Locate the cell with the specified text and output its (x, y) center coordinate. 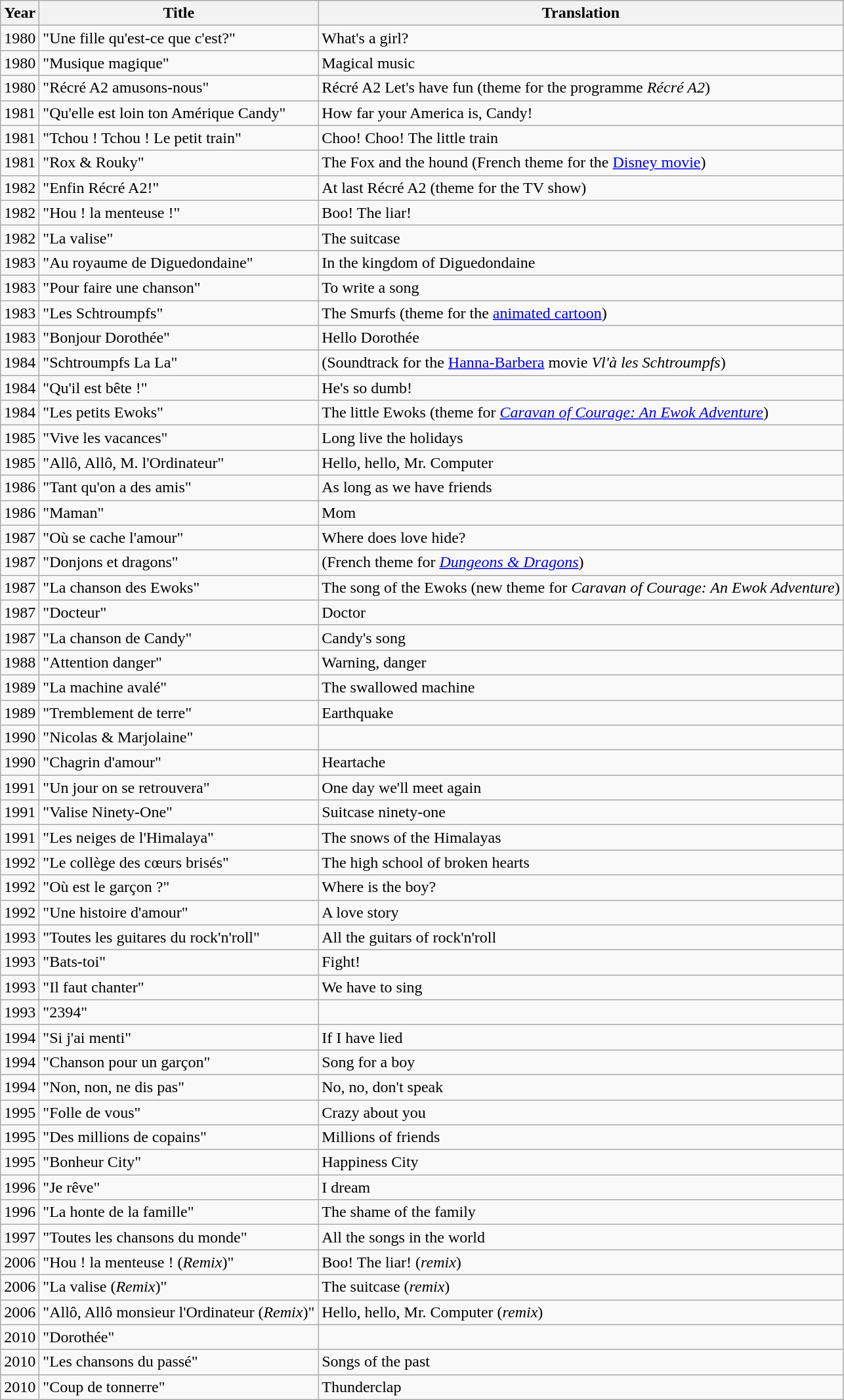
I dream (581, 1187)
The high school of broken hearts (581, 862)
The snows of the Himalayas (581, 838)
"Tchou ! Tchou ! Le petit train" (179, 138)
Mom (581, 513)
"La valise" (179, 238)
No, no, don't speak (581, 1087)
The swallowed machine (581, 687)
The shame of the family (581, 1212)
(French theme for Dungeons & Dragons) (581, 562)
"Coup de tonnerre" (179, 1387)
"La chanson des Ewoks" (179, 587)
Where does love hide? (581, 538)
Thunderclap (581, 1387)
"Bonheur City" (179, 1162)
"Le collège des cœurs brisés" (179, 862)
"Au royaume de Diguedondaine" (179, 263)
Hello Dorothée (581, 338)
"Nicolas & Marjolaine" (179, 738)
"La valise (Remix)" (179, 1287)
"Hou ! la menteuse ! (Remix)" (179, 1262)
Song for a boy (581, 1062)
The suitcase (581, 238)
"Bonjour Dorothée" (179, 338)
"Dorothée" (179, 1337)
Songs of the past (581, 1362)
At last Récré A2 (theme for the TV show) (581, 188)
Long live the holidays (581, 438)
"Toutes les guitares du rock'n'roll" (179, 937)
"Rox & Rouky" (179, 163)
"Donjons et dragons" (179, 562)
Title (179, 13)
1988 (20, 662)
"La machine avalé" (179, 687)
"Il faut chanter" (179, 987)
How far your America is, Candy! (581, 113)
In the kingdom of Diguedondaine (581, 263)
"Récré A2 amusons-nous" (179, 88)
"Tremblement de terre" (179, 712)
Crazy about you (581, 1113)
The Smurfs (theme for the animated cartoon) (581, 313)
Hello, hello, Mr. Computer (581, 463)
"Enfin Récré A2!" (179, 188)
"Qu'elle est loin ton Amérique Candy" (179, 113)
Translation (581, 13)
All the guitars of rock'n'roll (581, 937)
"Chagrin d'amour" (179, 763)
Boo! The liar! (remix) (581, 1262)
"Tant qu'on a des amis" (179, 488)
The suitcase (remix) (581, 1287)
Millions of friends (581, 1137)
Hello, hello, Mr. Computer (remix) (581, 1312)
(Soundtrack for the Hanna-Barbera movie Vl'à les Schtroumpfs) (581, 363)
"Maman" (179, 513)
The little Ewoks (theme for Caravan of Courage: An Ewok Adventure) (581, 413)
"Valise Ninety-One" (179, 813)
"Les Schtroumpfs" (179, 313)
"Vive les vacances" (179, 438)
Fight! (581, 962)
Magical music (581, 63)
The Fox and the hound (French theme for the Disney movie) (581, 163)
"Chanson pour un garçon" (179, 1062)
Year (20, 13)
Happiness City (581, 1162)
"Un jour on se retrouvera" (179, 788)
Suitcase ninety-one (581, 813)
Doctor (581, 612)
To write a song (581, 287)
"Allô, Allô monsieur l'Ordinateur (Remix)" (179, 1312)
"Bats-toi" (179, 962)
A love story (581, 912)
"Les petits Ewoks" (179, 413)
"Allô, Allô, M. l'Ordinateur" (179, 463)
"Toutes les chansons du monde" (179, 1237)
"Qu'il est bête !" (179, 388)
"Où se cache l'amour" (179, 538)
"La chanson de Candy" (179, 637)
The song of the Ewoks (new theme for Caravan of Courage: An Ewok Adventure) (581, 587)
"Une histoire d'amour" (179, 912)
"Docteur" (179, 612)
"Musique magique" (179, 63)
"Je rêve" (179, 1187)
"Hou ! la menteuse !" (179, 213)
"Schtroumpfs La La" (179, 363)
As long as we have friends (581, 488)
"Attention danger" (179, 662)
"La honte de la famille" (179, 1212)
"Non, non, ne dis pas" (179, 1087)
"Pour faire une chanson" (179, 287)
One day we'll meet again (581, 788)
"2394" (179, 1012)
If I have lied (581, 1037)
He's so dumb! (581, 388)
"Des millions de copains" (179, 1137)
"Folle de vous" (179, 1113)
"Si j'ai menti" (179, 1037)
Choo! Choo! The little train (581, 138)
Earthquake (581, 712)
Boo! The liar! (581, 213)
All the songs in the world (581, 1237)
Récré A2 Let's have fun (theme for the programme Récré A2) (581, 88)
"Où est le garçon ?" (179, 887)
What's a girl? (581, 38)
"Les chansons du passé" (179, 1362)
We have to sing (581, 987)
Heartache (581, 763)
"Les neiges de l'Himalaya" (179, 838)
"Une fille qu'est-ce que c'est?" (179, 38)
1997 (20, 1237)
Where is the boy? (581, 887)
Candy's song (581, 637)
Warning, danger (581, 662)
